For the text-containing cell, return its midpoint in (x, y) coordinate format. 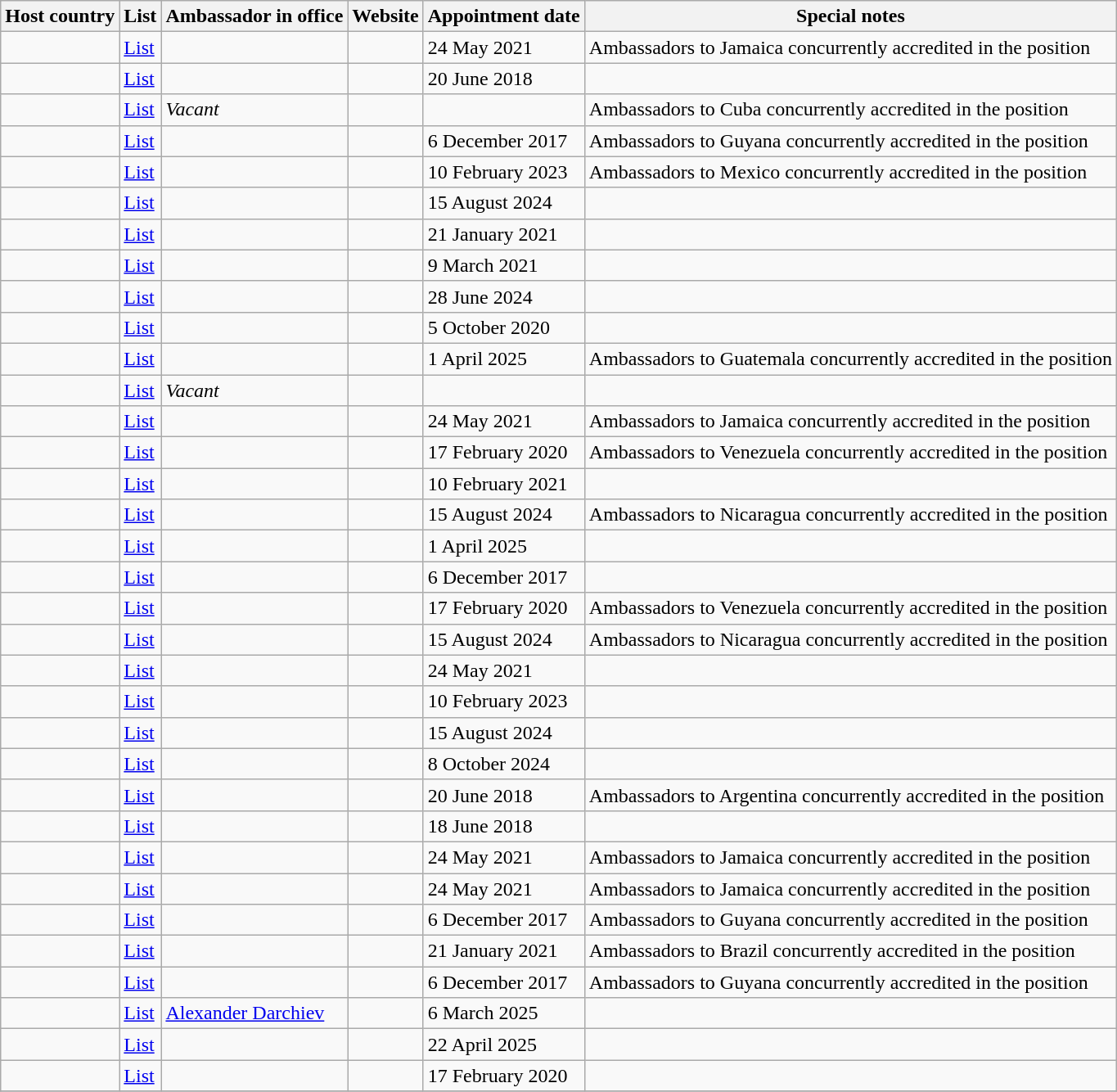
Ambassadors to Argentina concurrently accredited in the position (850, 795)
Website (385, 16)
Special notes (850, 16)
28 June 2024 (504, 296)
9 March 2021 (504, 265)
5 October 2020 (504, 327)
Ambassadors to Cuba concurrently accredited in the position (850, 110)
Ambassadors to Mexico concurrently accredited in the position (850, 172)
6 March 2025 (504, 1013)
Ambassadors to Brazil concurrently accredited in the position (850, 951)
Ambassador in office (254, 16)
Ambassadors to Guatemala concurrently accredited in the position (850, 359)
Alexander Darchiev (254, 1013)
8 October 2024 (504, 764)
Host country (61, 16)
22 April 2025 (504, 1045)
Appointment date (504, 16)
10 February 2021 (504, 484)
18 June 2018 (504, 826)
